Extract the (X, Y) coordinate from the center of the cell holding the provided text.  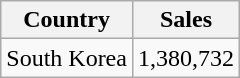
Country (67, 20)
1,380,732 (186, 58)
South Korea (67, 58)
Sales (186, 20)
